From the cell containing the given text, extract its center point as [X, Y] coordinate. 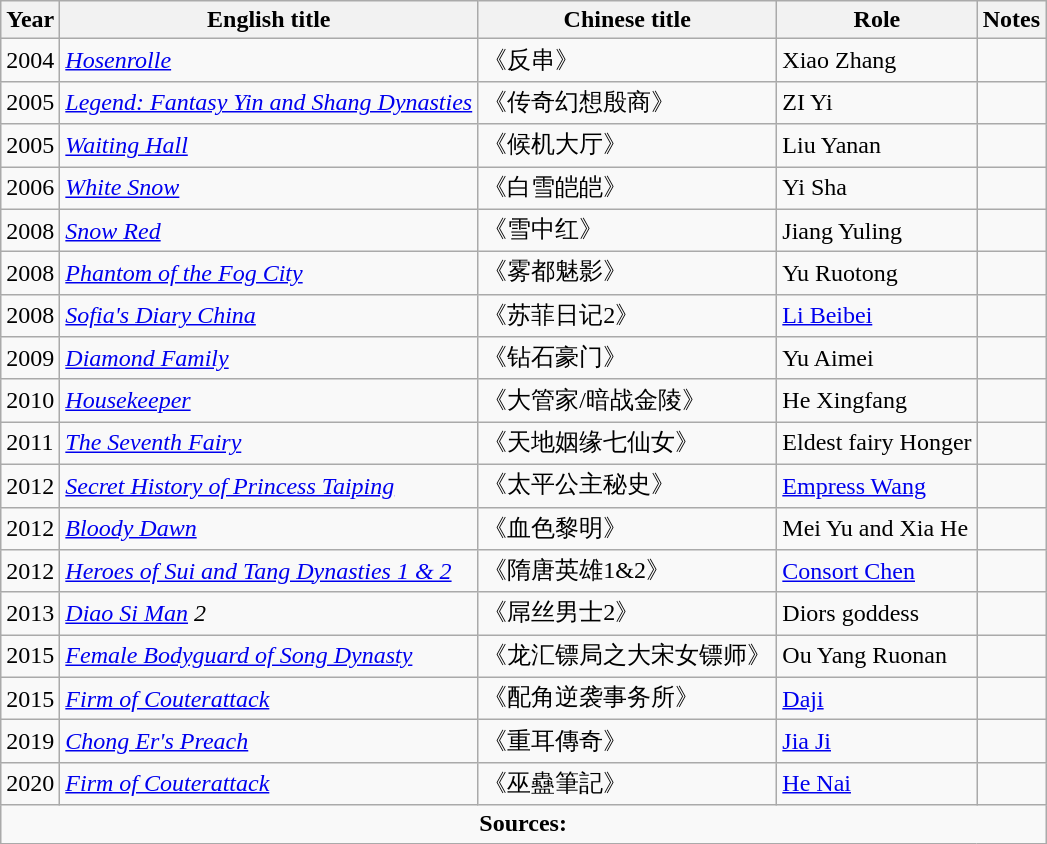
Jia Ji [877, 742]
《屌丝男士2》 [628, 614]
Notes [1011, 20]
Sources: [524, 824]
2010 [30, 400]
2004 [30, 60]
《传奇幻想殷商》 [628, 102]
Bloody Dawn [269, 528]
Yu Aimei [877, 358]
Heroes of Sui and Tang Dynasties 1 & 2 [269, 572]
2011 [30, 444]
Hosenrolle [269, 60]
《苏菲日记2》 [628, 316]
Yi Sha [877, 188]
Chong Er's Preach [269, 742]
He Xingfang [877, 400]
Yu Ruotong [877, 274]
Liu Yanan [877, 146]
Role [877, 20]
Consort Chen [877, 572]
Chinese title [628, 20]
Phantom of the Fog City [269, 274]
ZI Yi [877, 102]
Housekeeper [269, 400]
《钻石豪门》 [628, 358]
Legend: Fantasy Yin and Shang Dynasties [269, 102]
The Seventh Fairy [269, 444]
Diamond Family [269, 358]
《血色黎明》 [628, 528]
《雪中红》 [628, 230]
Snow Red [269, 230]
English title [269, 20]
《反串》 [628, 60]
Sofia's Diary China [269, 316]
Diao Si Man 2 [269, 614]
《候机大厅》 [628, 146]
White Snow [269, 188]
Secret History of Princess Taiping [269, 486]
Jiang Yuling [877, 230]
Waiting Hall [269, 146]
《配角逆袭事务所》 [628, 698]
Year [30, 20]
Ou Yang Ruonan [877, 656]
He Nai [877, 784]
《隋唐英雄1&2》 [628, 572]
2019 [30, 742]
《龙汇镖局之大宋女镖师》 [628, 656]
2006 [30, 188]
《雾都魅影》 [628, 274]
《太平公主秘史》 [628, 486]
Mei Yu and Xia He [877, 528]
2009 [30, 358]
Diors goddess [877, 614]
《巫蠱筆記》 [628, 784]
《重耳傳奇》 [628, 742]
Xiao Zhang [877, 60]
《天地姻缘七仙女》 [628, 444]
《白雪皑皑》 [628, 188]
《大管家/暗战金陵》 [628, 400]
Daji [877, 698]
2020 [30, 784]
Empress Wang [877, 486]
Eldest fairy Honger [877, 444]
2013 [30, 614]
Li Beibei [877, 316]
Female Bodyguard of Song Dynasty [269, 656]
